Capture the cell that displays the provided text and extract its (x, y) central coordinate. 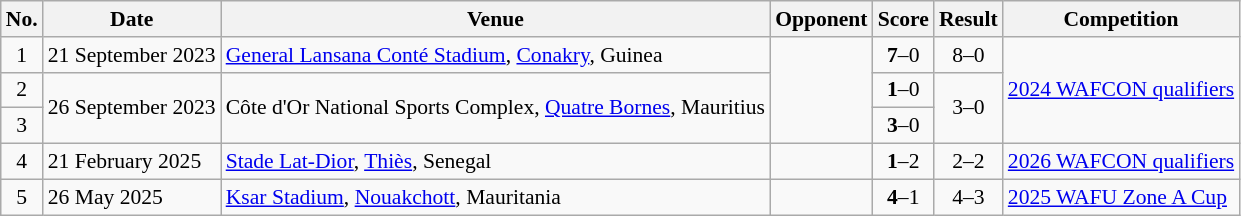
4–3 (968, 197)
2 (22, 90)
2024 WAFCON qualifiers (1121, 90)
5 (22, 197)
Ksar Stadium, Nouakchott, Mauritania (496, 197)
2–2 (968, 162)
No. (22, 19)
7–0 (904, 55)
Date (132, 19)
Score (904, 19)
26 May 2025 (132, 197)
General Lansana Conté Stadium, Conakry, Guinea (496, 55)
4–1 (904, 197)
1–0 (904, 90)
3 (22, 126)
Opponent (822, 19)
2026 WAFCON qualifiers (1121, 162)
8–0 (968, 55)
1 (22, 55)
Côte d'Or National Sports Complex, Quatre Bornes, Mauritius (496, 108)
2025 WAFU Zone A Cup (1121, 197)
21 February 2025 (132, 162)
4 (22, 162)
21 September 2023 (132, 55)
Venue (496, 19)
26 September 2023 (132, 108)
1–2 (904, 162)
Result (968, 19)
Competition (1121, 19)
Stade Lat-Dior, Thiès, Senegal (496, 162)
